Search for the cell housing the specified text and yield its (x, y) center coordinate. 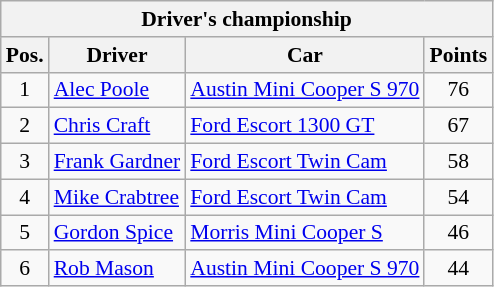
3 (25, 162)
76 (458, 90)
Gordon Spice (118, 233)
Driver's championship (246, 19)
Car (304, 55)
Pos. (25, 55)
4 (25, 197)
58 (458, 162)
1 (25, 90)
Ford Escort 1300 GT (304, 126)
Rob Mason (118, 269)
Frank Gardner (118, 162)
Morris Mini Cooper S (304, 233)
2 (25, 126)
Points (458, 55)
Chris Craft (118, 126)
Mike Crabtree (118, 197)
54 (458, 197)
46 (458, 233)
Alec Poole (118, 90)
6 (25, 269)
5 (25, 233)
Driver (118, 55)
67 (458, 126)
44 (458, 269)
